From the cell containing the given text, extract its center point as [x, y] coordinate. 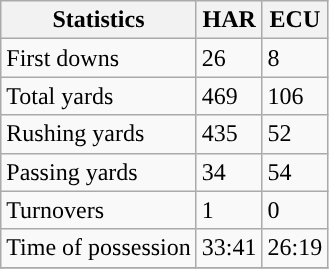
54 [295, 172]
ECU [295, 20]
26:19 [295, 248]
First downs [99, 58]
Total yards [99, 96]
33:41 [229, 248]
106 [295, 96]
1 [229, 210]
Passing yards [99, 172]
Turnovers [99, 210]
469 [229, 96]
HAR [229, 20]
8 [295, 58]
Statistics [99, 20]
0 [295, 210]
Rushing yards [99, 134]
435 [229, 134]
26 [229, 58]
Time of possession [99, 248]
52 [295, 134]
34 [229, 172]
